Output the (X, Y) coordinate of the center of the cell containing the given text.  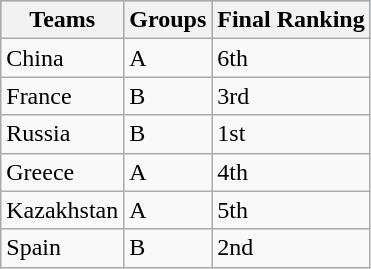
Spain (62, 248)
Russia (62, 134)
2nd (291, 248)
Kazakhstan (62, 210)
France (62, 96)
4th (291, 172)
China (62, 58)
Greece (62, 172)
Teams (62, 20)
6th (291, 58)
Final Ranking (291, 20)
1st (291, 134)
3rd (291, 96)
5th (291, 210)
Groups (168, 20)
